Return (X, Y) of the center of cell containing provided text 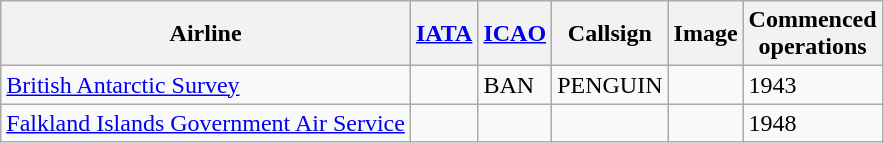
British Antarctic Survey (206, 85)
Image (706, 34)
Airline (206, 34)
BAN (515, 85)
Commencedoperations (812, 34)
ICAO (515, 34)
1948 (812, 123)
IATA (444, 34)
Falkland Islands Government Air Service (206, 123)
PENGUIN (610, 85)
Callsign (610, 34)
1943 (812, 85)
